Output the [x, y] coordinate of the center of the cell containing the given text.  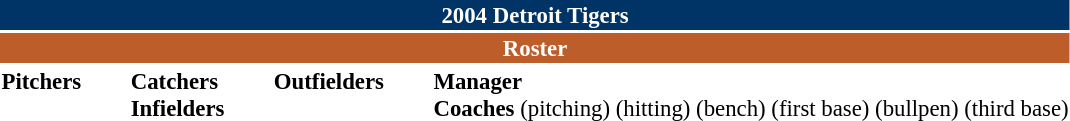
2004 Detroit Tigers [535, 15]
Roster [535, 48]
